Find where the given text appears and provide that cell's center as (X, Y) coordinate. 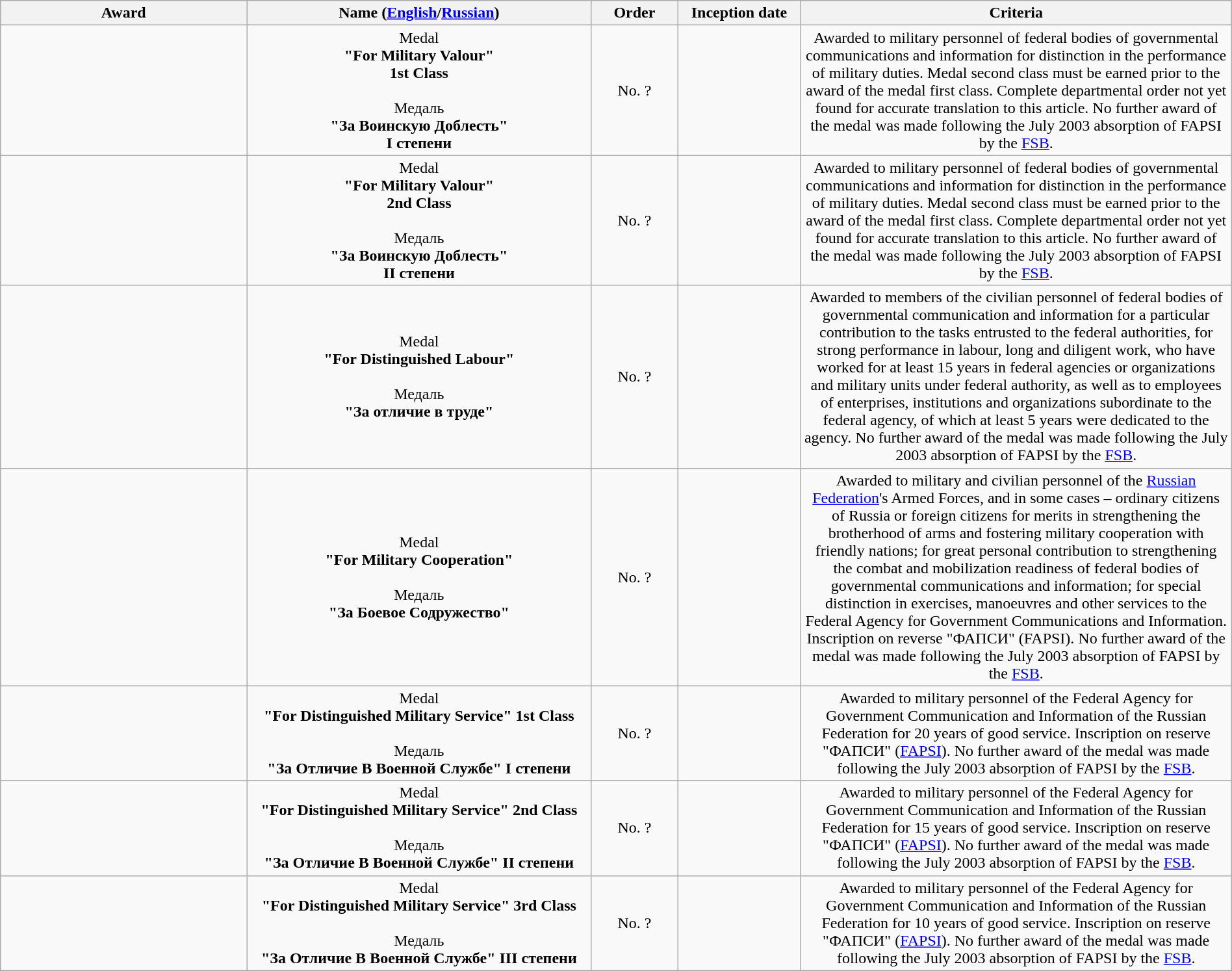
Medal"For Military Cooperation"Медаль"За Боевое Содружество" (419, 577)
Name (English/Russian) (419, 13)
Award (123, 13)
Medal"For Distinguished Military Service" 2nd ClassМедаль"За Отличие В Военной Службе" II степени (419, 828)
Medal"For Military Valour"2nd ClassМедаль"За Воинскую Доблесть"II степени (419, 220)
Medal"For Distinguished Military Service" 3rd ClassМедаль"За Отличие В Военной Службе" III степени (419, 923)
Medal"For Distinguished Labour"Медаль"За отличие в труде" (419, 377)
Criteria (1016, 13)
Inception date (739, 13)
Medal"For Military Valour"1st ClassМедаль"За Воинскую Доблесть"I степени (419, 90)
Medal"For Distinguished Military Service" 1st ClassМедаль"За Отличие В Военной Службе" I степени (419, 733)
Order (634, 13)
